Return the (x, y) coordinate for the center point of the cell that contains the specified text.  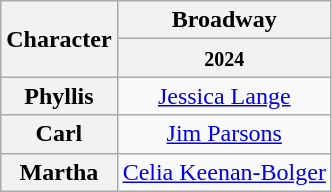
Celia Keenan-Bolger (224, 172)
Jim Parsons (224, 134)
Jessica Lange (224, 96)
Character (59, 39)
Martha (59, 172)
Carl (59, 134)
Phyllis (59, 96)
Broadway (224, 20)
2024 (224, 58)
